Return the (X, Y) coordinate for the center point of the cell that contains the specified text.  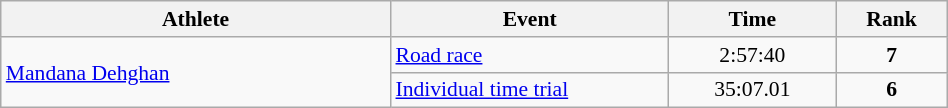
Individual time trial (529, 90)
Time (752, 19)
Athlete (196, 19)
7 (892, 55)
2:57:40 (752, 55)
Mandana Dehghan (196, 72)
Event (529, 19)
Rank (892, 19)
35:07.01 (752, 90)
Road race (529, 55)
6 (892, 90)
